Determine the (X, Y) coordinate at the center of the cell enclosing the given text.  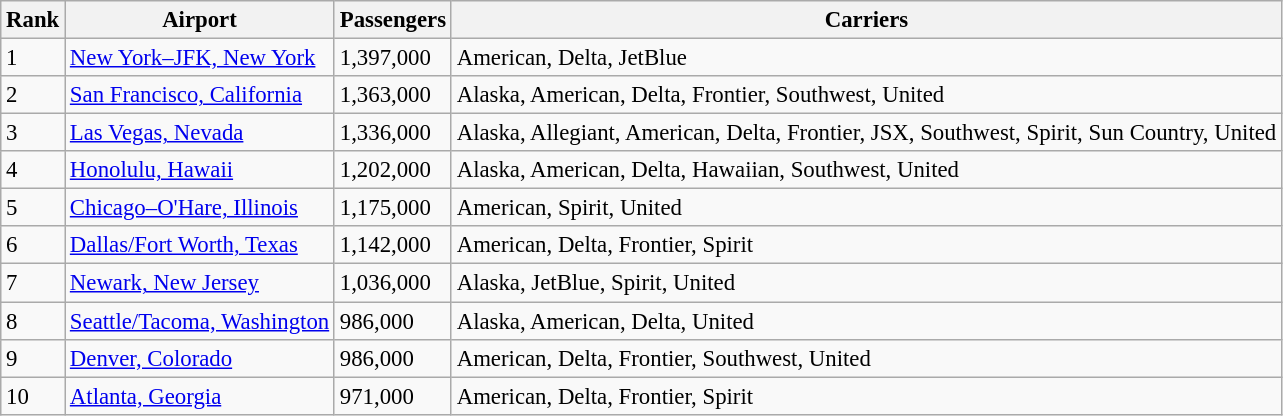
1,397,000 (392, 58)
5 (33, 208)
Dallas/Fort Worth, Texas (200, 245)
Alaska, American, Delta, United (866, 321)
Rank (33, 20)
Honolulu, Hawaii (200, 170)
1,036,000 (392, 283)
Newark, New Jersey (200, 283)
1 (33, 58)
Alaska, American, Delta, Frontier, Southwest, United (866, 95)
8 (33, 321)
1,142,000 (392, 245)
1,336,000 (392, 133)
Carriers (866, 20)
American, Spirit, United (866, 208)
2 (33, 95)
Las Vegas, Nevada (200, 133)
971,000 (392, 396)
6 (33, 245)
7 (33, 283)
Alaska, JetBlue, Spirit, United (866, 283)
American, Delta, Frontier, Southwest, United (866, 358)
New York–JFK, New York (200, 58)
4 (33, 170)
3 (33, 133)
Passengers (392, 20)
American, Delta, JetBlue (866, 58)
Chicago–O'Hare, Illinois (200, 208)
Seattle/Tacoma, Washington (200, 321)
San Francisco, California (200, 95)
Alaska, American, Delta, Hawaiian, Southwest, United (866, 170)
1,363,000 (392, 95)
1,202,000 (392, 170)
9 (33, 358)
Airport (200, 20)
1,175,000 (392, 208)
10 (33, 396)
Alaska, Allegiant, American, Delta, Frontier, JSX, Southwest, Spirit, Sun Country, United (866, 133)
Denver, Colorado (200, 358)
Atlanta, Georgia (200, 396)
